From the cell containing the given text, extract its center point as (x, y) coordinate. 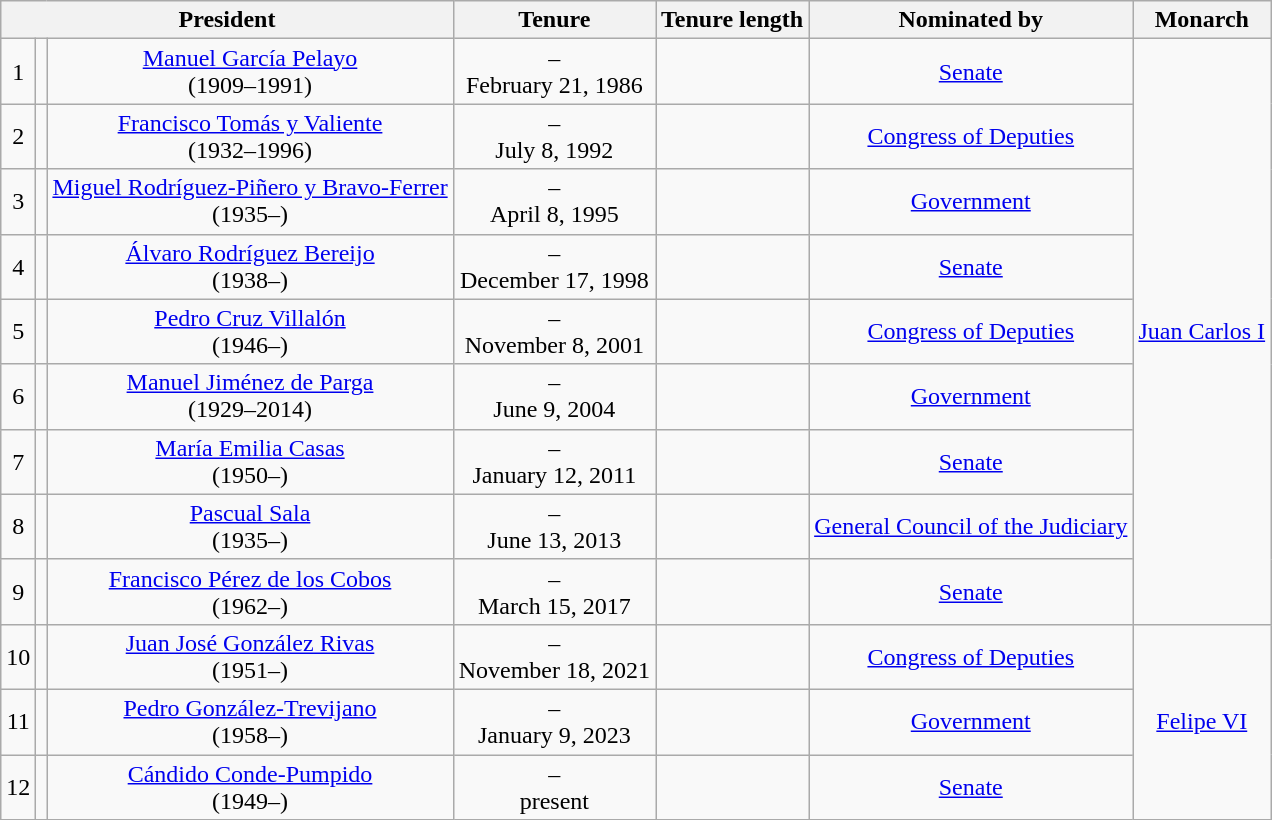
General Council of the Judiciary (971, 526)
Álvaro Rodríguez Bereijo(1938–) (250, 266)
Pascual Sala(1935–) (250, 526)
–January 9, 2023 (554, 722)
Francisco Tomás y Valiente(1932–1996) (250, 136)
María Emilia Casas(1950–) (250, 462)
3 (18, 202)
2 (18, 136)
11 (18, 722)
7 (18, 462)
Monarch (1202, 20)
Francisco Pérez de los Cobos(1962–) (250, 592)
12 (18, 786)
Manuel García Pelayo(1909–1991) (250, 72)
Pedro Cruz Villalón(1946–) (250, 332)
–November 18, 2021 (554, 656)
Cándido Conde-Pumpido(1949–) (250, 786)
9 (18, 592)
–January 12, 2011 (554, 462)
Felipe VI (1202, 722)
4 (18, 266)
Miguel Rodríguez-Piñero y Bravo-Ferrer(1935–) (250, 202)
–February 21, 1986 (554, 72)
8 (18, 526)
Pedro González-Trevijano(1958–) (250, 722)
–November 8, 2001 (554, 332)
–April 8, 1995 (554, 202)
President (227, 20)
Juan José González Rivas(1951–) (250, 656)
Tenure (554, 20)
Nominated by (971, 20)
Juan Carlos I (1202, 332)
6 (18, 396)
–March 15, 2017 (554, 592)
–June 9, 2004 (554, 396)
–July 8, 1992 (554, 136)
–December 17, 1998 (554, 266)
Manuel Jiménez de Parga(1929–2014) (250, 396)
5 (18, 332)
1 (18, 72)
10 (18, 656)
–June 13, 2013 (554, 526)
–present (554, 786)
Tenure length (732, 20)
